Locate the cell with the specified text and output its [x, y] center coordinate. 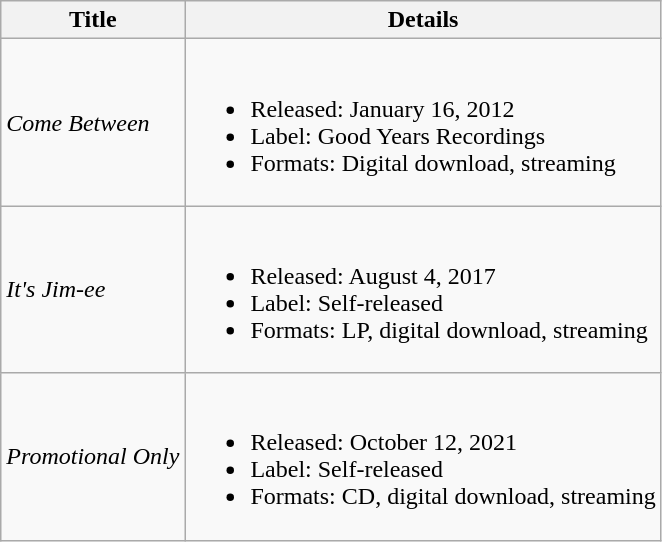
Details [423, 20]
Promotional Only [93, 456]
Released: October 12, 2021Label: Self-releasedFormats: CD, digital download, streaming [423, 456]
Title [93, 20]
Released: August 4, 2017Label: Self-releasedFormats: LP, digital download, streaming [423, 290]
Released: January 16, 2012Label: Good Years RecordingsFormats: Digital download, streaming [423, 122]
It's Jim-ee [93, 290]
Come Between [93, 122]
